Provide the [x, y] coordinate of the cell's center where the given text is located.  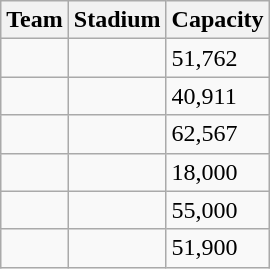
Team [35, 20]
Stadium [117, 20]
Capacity [218, 20]
62,567 [218, 134]
40,911 [218, 96]
18,000 [218, 172]
51,900 [218, 248]
55,000 [218, 210]
51,762 [218, 58]
